Identify which cell holds the provided text, then report its (X, Y) central coordinate. 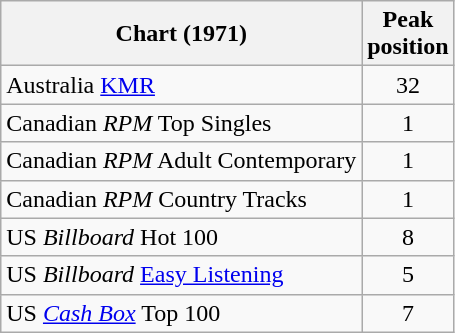
Canadian RPM Top Singles (182, 123)
US Cash Box Top 100 (182, 313)
Chart (1971) (182, 34)
8 (408, 237)
Australia KMR (182, 85)
7 (408, 313)
5 (408, 275)
32 (408, 85)
Peakposition (408, 34)
US Billboard Easy Listening (182, 275)
Canadian RPM Country Tracks (182, 199)
Canadian RPM Adult Contemporary (182, 161)
US Billboard Hot 100 (182, 237)
